Locate the cell with the specified text and output its [x, y] center coordinate. 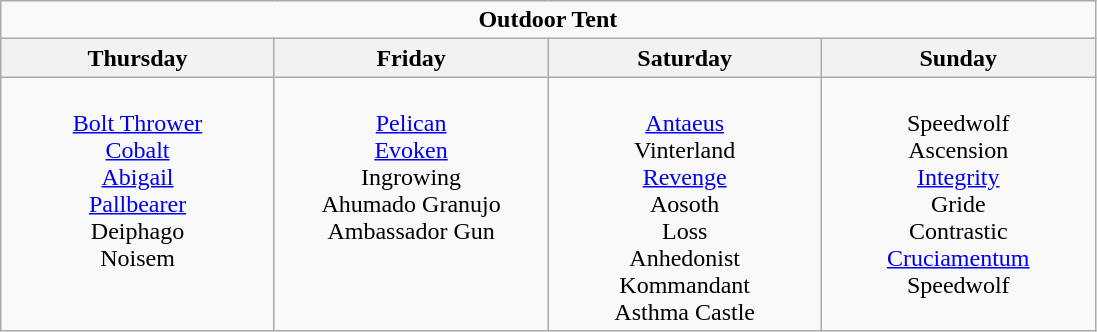
Bolt Thrower Cobalt Abigail Pallbearer Deiphago Noisem [138, 204]
Friday [411, 58]
Speedwolf Ascension Integrity Gride Contrastic Cruciamentum Speedwolf [958, 204]
Sunday [958, 58]
Antaeus Vinterland Revenge Aosoth Loss Anhedonist Kommandant Asthma Castle [685, 204]
Thursday [138, 58]
Saturday [685, 58]
Pelican Evoken Ingrowing Ahumado Granujo Ambassador Gun [411, 204]
Outdoor Tent [548, 20]
